Output the (X, Y) coordinate of the center of the cell containing the given text.  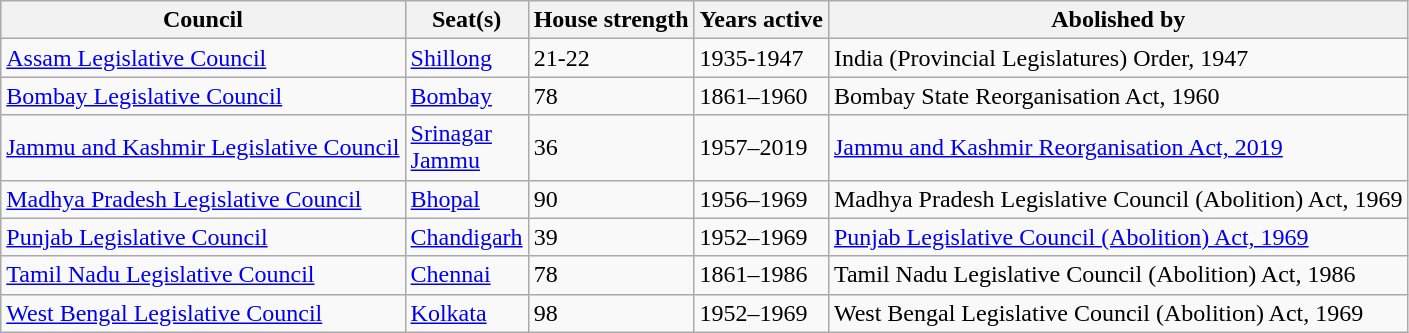
Chandigarh (466, 237)
90 (611, 199)
1861–1960 (761, 96)
House strength (611, 20)
Assam Legislative Council (203, 58)
West Bengal Legislative Council (Abolition) Act, 1969 (1118, 313)
98 (611, 313)
Abolished by (1118, 20)
1957–2019 (761, 148)
Council (203, 20)
Bombay State Reorganisation Act, 1960 (1118, 96)
1956–1969 (761, 199)
Srinagar Jammu (466, 148)
Bhopal (466, 199)
West Bengal Legislative Council (203, 313)
21-22 (611, 58)
Bombay Legislative Council (203, 96)
Punjab Legislative Council (Abolition) Act, 1969 (1118, 237)
Madhya Pradesh Legislative Council (203, 199)
Years active (761, 20)
Jammu and Kashmir Legislative Council (203, 148)
Chennai (466, 275)
1861–1986 (761, 275)
Tamil Nadu Legislative Council (203, 275)
Shillong (466, 58)
1935-1947 (761, 58)
39 (611, 237)
Seat(s) (466, 20)
Punjab Legislative Council (203, 237)
36 (611, 148)
Tamil Nadu Legislative Council (Abolition) Act, 1986 (1118, 275)
Madhya Pradesh Legislative Council (Abolition) Act, 1969 (1118, 199)
Bombay (466, 96)
India (Provincial Legislatures) Order, 1947 (1118, 58)
Jammu and Kashmir Reorganisation Act, 2019 (1118, 148)
Kolkata (466, 313)
